For the text-containing cell, return its midpoint in (x, y) coordinate format. 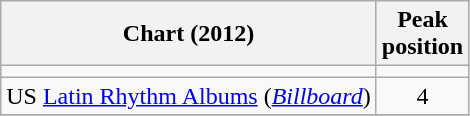
Peakposition (422, 34)
Chart (2012) (189, 34)
US Latin Rhythm Albums (Billboard) (189, 96)
4 (422, 96)
